For the text-containing cell, return its midpoint in (x, y) coordinate format. 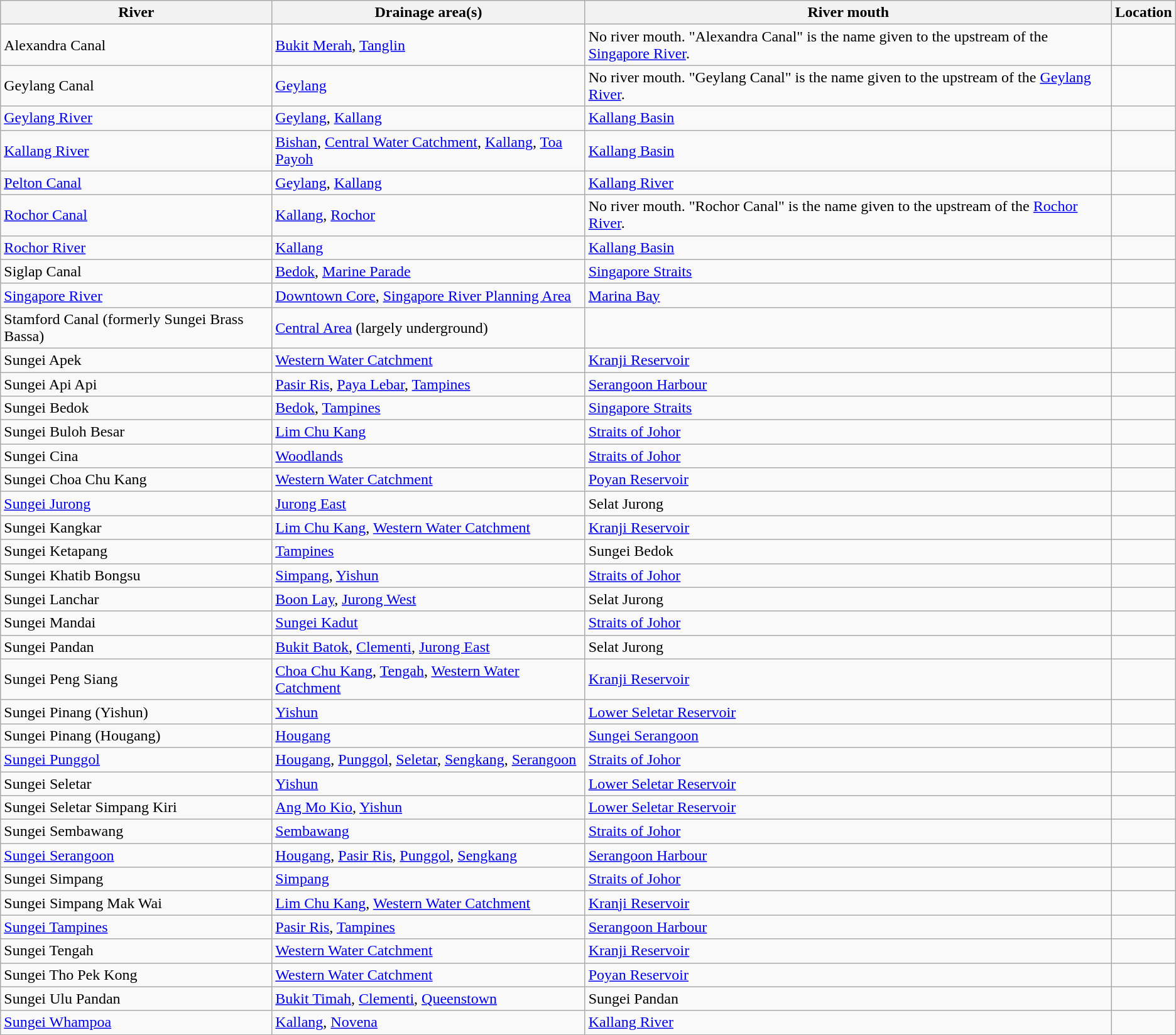
Sungei Simpang (136, 879)
Siglap Canal (136, 271)
Bedok, Marine Parade (428, 271)
Bukit Merah, Tanglin (428, 45)
No river mouth. "Alexandra Canal" is the name given to the upstream of the Singapore River. (848, 45)
Sungei Buloh Besar (136, 432)
Hougang, Pasir Ris, Punggol, Sengkang (428, 855)
Pasir Ris, Tampines (428, 927)
Ang Mo Kio, Yishun (428, 808)
Simpang, Yishun (428, 575)
Geylang Canal (136, 85)
Sungei Sembawang (136, 832)
Sungei Apek (136, 360)
Pelton Canal (136, 183)
Kallang (428, 247)
Bukit Batok, Clementi, Jurong East (428, 647)
Sungei Seletar Simpang Kiri (136, 808)
Sungei Api Api (136, 384)
Sungei Cina (136, 456)
Pasir Ris, Paya Lebar, Tampines (428, 384)
Simpang (428, 879)
No river mouth. "Geylang Canal" is the name given to the upstream of the Geylang River. (848, 85)
Choa Chu Kang, Tengah, Western Water Catchment (428, 680)
Singapore River (136, 295)
River mouth (848, 13)
Lim Chu Kang (428, 432)
Sembawang (428, 832)
Bishan, Central Water Catchment, Kallang, Toa Payoh (428, 151)
Marina Bay (848, 295)
Sungei Jurong (136, 504)
Sungei Whampoa (136, 1022)
Stamford Canal (formerly Sungei Brass Bassa) (136, 328)
Hougang (428, 735)
Woodlands (428, 456)
Tampines (428, 551)
Sungei Ulu Pandan (136, 999)
Central Area (largely underground) (428, 328)
Downtown Core, Singapore River Planning Area (428, 295)
Sungei Choa Chu Kang (136, 480)
Sungei Simpang Mak Wai (136, 903)
Jurong East (428, 504)
Sungei Peng Siang (136, 680)
Sungei Ketapang (136, 551)
River (136, 13)
Alexandra Canal (136, 45)
Sungei Seletar (136, 783)
Sungei Pinang (Hougang) (136, 735)
Sungei Pinang (Yishun) (136, 712)
Bukit Timah, Clementi, Queenstown (428, 999)
Rochor River (136, 247)
Sungei Kadut (428, 623)
Geylang River (136, 118)
Kallang, Novena (428, 1022)
Drainage area(s) (428, 13)
Sungei Kangkar (136, 528)
Sungei Tengah (136, 951)
Location (1143, 13)
Sungei Punggol (136, 759)
Sungei Lanchar (136, 599)
Sungei Tampines (136, 927)
Sungei Mandai (136, 623)
Sungei Tho Pek Kong (136, 975)
No river mouth. "Rochor Canal" is the name given to the upstream of the Rochor River. (848, 215)
Boon Lay, Jurong West (428, 599)
Geylang (428, 85)
Kallang, Rochor (428, 215)
Sungei Khatib Bongsu (136, 575)
Hougang, Punggol, Seletar, Sengkang, Serangoon (428, 759)
Bedok, Tampines (428, 408)
Rochor Canal (136, 215)
